Search for the cell housing the specified text and yield its (x, y) center coordinate. 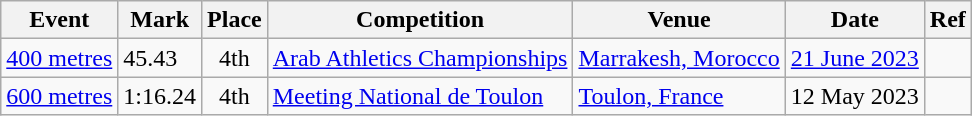
Date (854, 20)
400 metres (60, 58)
12 May 2023 (854, 96)
Competition (420, 20)
21 June 2023 (854, 58)
Arab Athletics Championships (420, 58)
Marrakesh, Morocco (679, 58)
Event (60, 20)
Place (235, 20)
Meeting National de Toulon (420, 96)
600 metres (60, 96)
1:16.24 (160, 96)
Ref (948, 20)
Mark (160, 20)
Venue (679, 20)
Toulon, France (679, 96)
45.43 (160, 58)
